Return [X, Y] of the center of cell containing provided text 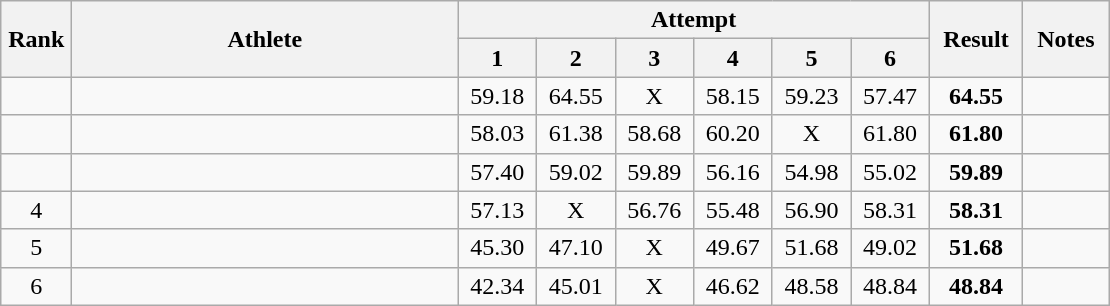
Notes [1066, 39]
54.98 [812, 172]
49.67 [734, 248]
42.34 [498, 286]
59.18 [498, 96]
56.76 [654, 210]
59.23 [812, 96]
49.02 [890, 248]
Attempt [694, 20]
45.30 [498, 248]
1 [498, 58]
45.01 [576, 286]
2 [576, 58]
57.40 [498, 172]
48.58 [812, 286]
56.16 [734, 172]
46.62 [734, 286]
55.02 [890, 172]
60.20 [734, 134]
Athlete [265, 39]
3 [654, 58]
55.48 [734, 210]
61.38 [576, 134]
58.03 [498, 134]
59.02 [576, 172]
57.47 [890, 96]
Result [976, 39]
56.90 [812, 210]
47.10 [576, 248]
Rank [36, 39]
57.13 [498, 210]
58.15 [734, 96]
58.68 [654, 134]
